Search for the cell housing the specified text and yield its (x, y) center coordinate. 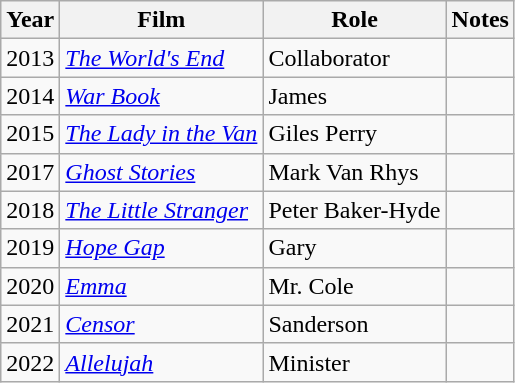
War Book (162, 96)
Film (162, 20)
2021 (30, 324)
Hope Gap (162, 248)
2015 (30, 134)
2013 (30, 58)
Gary (354, 248)
Mr. Cole (354, 286)
2017 (30, 172)
Censor (162, 324)
The World's End (162, 58)
2018 (30, 210)
Giles Perry (354, 134)
Role (354, 20)
Sanderson (354, 324)
Year (30, 20)
James (354, 96)
Allelujah (162, 362)
2014 (30, 96)
2019 (30, 248)
Emma (162, 286)
Notes (480, 20)
The Little Stranger (162, 210)
Peter Baker-Hyde (354, 210)
Collaborator (354, 58)
2020 (30, 286)
2022 (30, 362)
Mark Van Rhys (354, 172)
The Lady in the Van (162, 134)
Ghost Stories (162, 172)
Minister (354, 362)
